Return [x, y] of the center of cell containing provided text 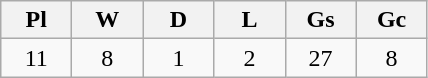
Gc [392, 20]
11 [36, 58]
W [108, 20]
Pl [36, 20]
2 [250, 58]
Gs [320, 20]
L [250, 20]
27 [320, 58]
D [178, 20]
1 [178, 58]
